For the text-containing cell, return its midpoint in [x, y] coordinate format. 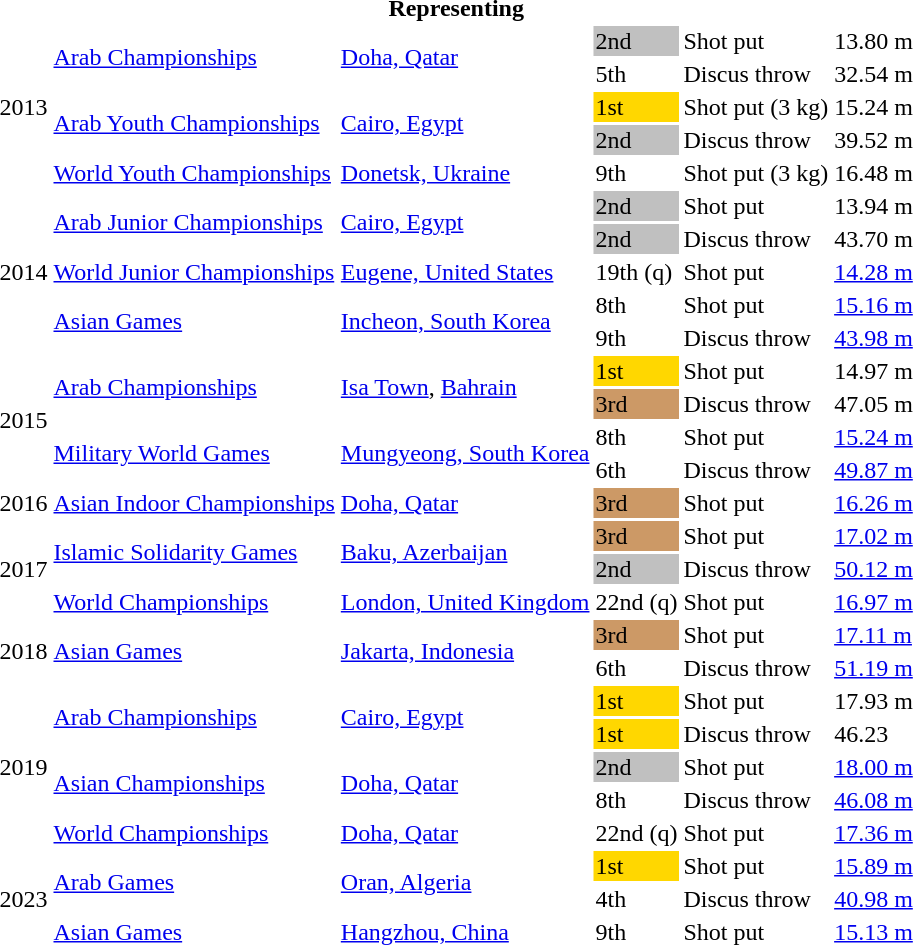
19th (q) [636, 272]
Eugene, United States [465, 272]
Arab Youth Championships [194, 124]
Islamic Solidarity Games [194, 552]
4th [636, 899]
World Youth Championships [194, 173]
5th [636, 74]
Oran, Algeria [465, 882]
Incheon, South Korea [465, 322]
Baku, Azerbaijan [465, 552]
Isa Town, Bahrain [465, 388]
Asian Indoor Championships [194, 503]
Asian Championships [194, 784]
London, United Kingdom [465, 602]
Mungyeong, South Korea [465, 454]
World Junior Championships [194, 272]
Donetsk, Ukraine [465, 173]
Jakarta, Indonesia [465, 652]
Arab Games [194, 882]
Arab Junior Championships [194, 222]
Military World Games [194, 454]
